Return (X, Y) of the center of cell containing provided text 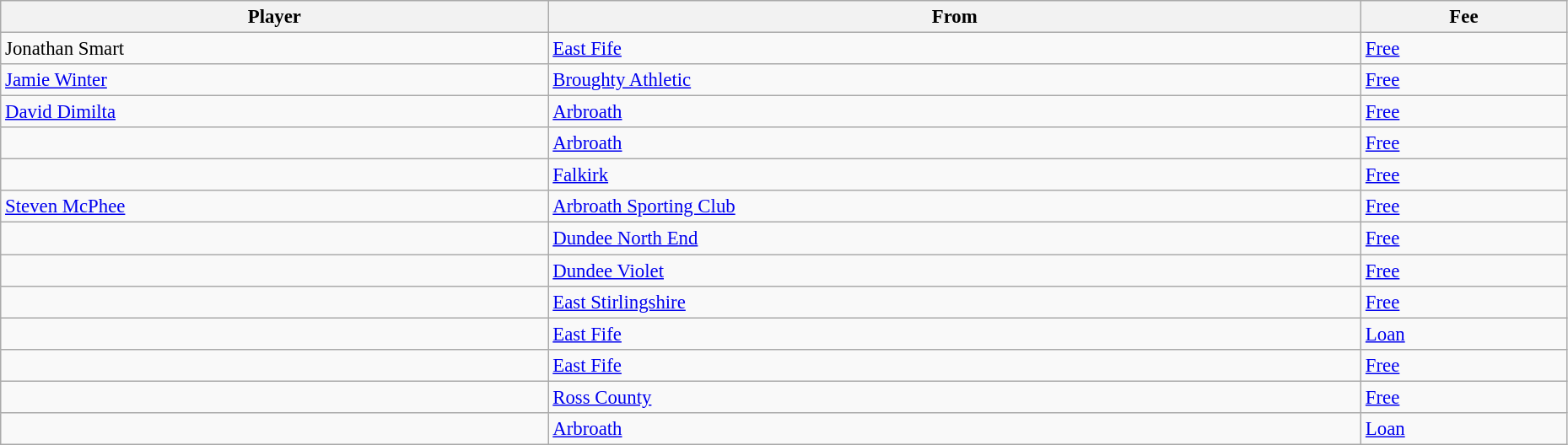
East Stirlingshire (955, 302)
Dundee North End (955, 239)
Jamie Winter (275, 80)
Ross County (955, 397)
David Dimilta (275, 112)
Falkirk (955, 175)
Broughty Athletic (955, 80)
Jonathan Smart (275, 49)
From (955, 17)
Dundee Violet (955, 271)
Steven McPhee (275, 206)
Arbroath Sporting Club (955, 206)
Player (275, 17)
Fee (1464, 17)
